Find where the given text appears and provide that cell's center as [x, y] coordinate. 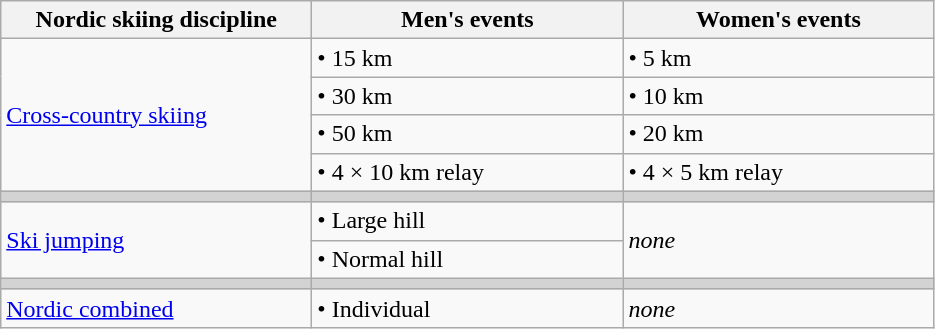
• 4 × 5 km relay [778, 172]
Women's events [778, 20]
• 30 km [468, 96]
• 10 km [778, 96]
• 4 × 10 km relay [468, 172]
• Individual [468, 308]
• 20 km [778, 134]
Cross-country skiing [156, 115]
Nordic combined [156, 308]
• Normal hill [468, 259]
Men's events [468, 20]
Ski jumping [156, 240]
• Large hill [468, 221]
• 5 km [778, 58]
Nordic skiing discipline [156, 20]
• 15 km [468, 58]
• 50 km [468, 134]
